Provide the (X, Y) coordinate of the cell's center where the given text is located.  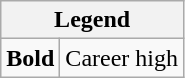
Legend (92, 20)
Career high (122, 58)
Bold (30, 58)
